Find where the given text appears and provide that cell's center as (x, y) coordinate. 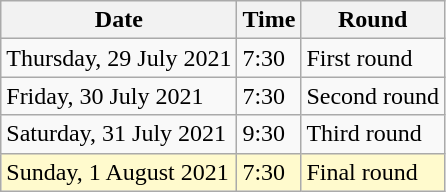
Time (269, 20)
Third round (373, 134)
Date (119, 20)
First round (373, 58)
Round (373, 20)
9:30 (269, 134)
Final round (373, 172)
Thursday, 29 July 2021 (119, 58)
Friday, 30 July 2021 (119, 96)
Second round (373, 96)
Saturday, 31 July 2021 (119, 134)
Sunday, 1 August 2021 (119, 172)
